Extract the [X, Y] coordinate from the center of the cell holding the provided text.  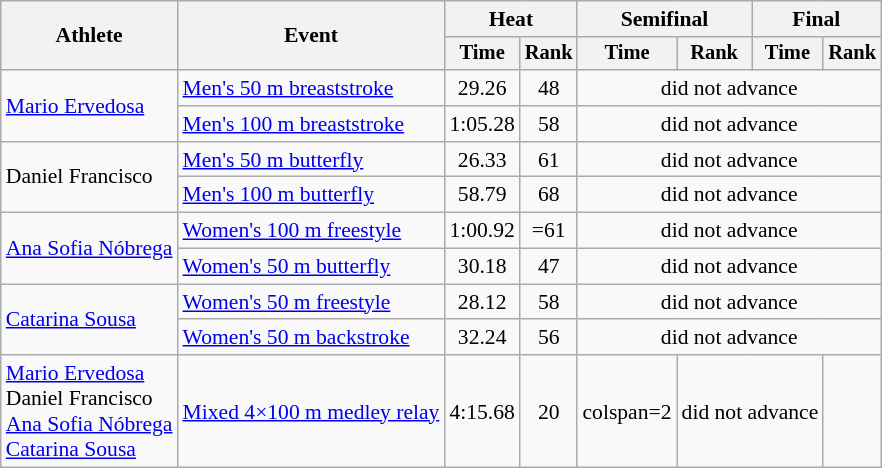
68 [549, 195]
Daniel Francisco [90, 178]
Men's 100 m breaststroke [312, 124]
Heat [510, 19]
Ana Sofia Nóbrega [90, 248]
4:15.68 [482, 411]
58.79 [482, 195]
Women's 50 m butterfly [312, 267]
Men's 50 m butterfly [312, 160]
61 [549, 160]
30.18 [482, 267]
Mixed 4×100 m medley relay [312, 411]
Catarina Sousa [90, 320]
48 [549, 88]
26.33 [482, 160]
colspan=2 [626, 411]
1:05.28 [482, 124]
1:00.92 [482, 231]
Athlete [90, 36]
Women's 100 m freestyle [312, 231]
28.12 [482, 302]
Final [816, 19]
29.26 [482, 88]
Men's 100 m butterfly [312, 195]
20 [549, 411]
Semifinal [664, 19]
32.24 [482, 338]
Mario Ervedosa [90, 106]
47 [549, 267]
Event [312, 36]
Women's 50 m freestyle [312, 302]
Mario ErvedosaDaniel FranciscoAna Sofia NóbregaCatarina Sousa [90, 411]
56 [549, 338]
Men's 50 m breaststroke [312, 88]
=61 [549, 231]
Women's 50 m backstroke [312, 338]
